Output the (x, y) coordinate of the center of the cell containing the given text.  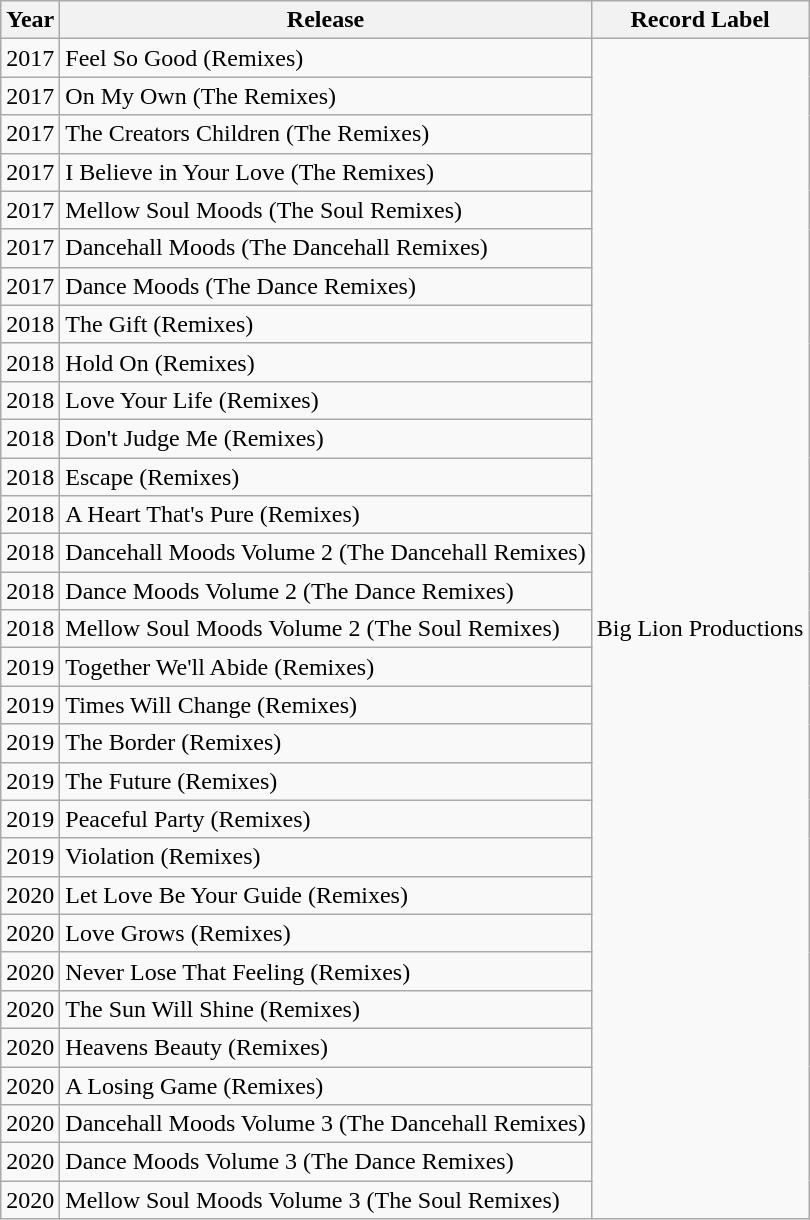
Dance Moods (The Dance Remixes) (326, 286)
Together We'll Abide (Remixes) (326, 667)
Mellow Soul Moods Volume 3 (The Soul Remixes) (326, 1200)
Let Love Be Your Guide (Remixes) (326, 895)
Hold On (Remixes) (326, 362)
Feel So Good (Remixes) (326, 58)
Dance Moods Volume 3 (The Dance Remixes) (326, 1162)
Dancehall Moods Volume 3 (The Dancehall Remixes) (326, 1124)
Times Will Change (Remixes) (326, 705)
Big Lion Productions (700, 629)
Dance Moods Volume 2 (The Dance Remixes) (326, 591)
Mellow Soul Moods (The Soul Remixes) (326, 210)
Mellow Soul Moods Volume 2 (The Soul Remixes) (326, 629)
Dancehall Moods (The Dancehall Remixes) (326, 248)
A Heart That's Pure (Remixes) (326, 515)
Record Label (700, 20)
I Believe in Your Love (The Remixes) (326, 172)
Love Grows (Remixes) (326, 933)
Never Lose That Feeling (Remixes) (326, 971)
Don't Judge Me (Remixes) (326, 438)
Escape (Remixes) (326, 477)
The Gift (Remixes) (326, 324)
The Future (Remixes) (326, 781)
The Sun Will Shine (Remixes) (326, 1009)
Heavens Beauty (Remixes) (326, 1047)
On My Own (The Remixes) (326, 96)
Year (30, 20)
Love Your Life (Remixes) (326, 400)
A Losing Game (Remixes) (326, 1085)
Release (326, 20)
Violation (Remixes) (326, 857)
The Border (Remixes) (326, 743)
Peaceful Party (Remixes) (326, 819)
Dancehall Moods Volume 2 (The Dancehall Remixes) (326, 553)
The Creators Children (The Remixes) (326, 134)
